Provide the [x, y] coordinate of the cell's center where the given text is located.  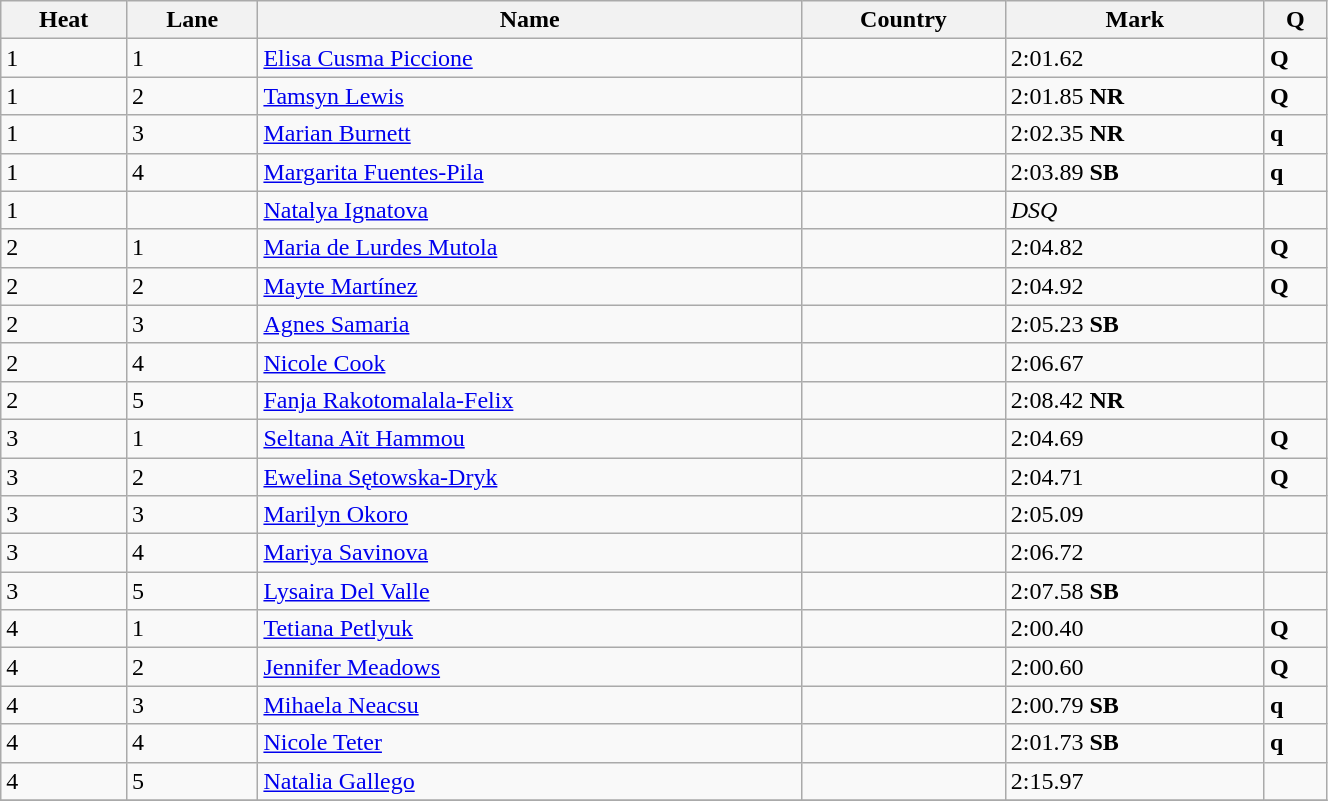
Maria de Lurdes Mutola [530, 248]
2:01.73 SB [1134, 743]
Country [904, 20]
2:04.92 [1134, 286]
Jennifer Meadows [530, 667]
2:01.85 NR [1134, 96]
Lane [192, 20]
2:15.97 [1134, 781]
Name [530, 20]
Nicole Cook [530, 362]
2:06.72 [1134, 553]
2:04.71 [1134, 477]
Natalia Gallego [530, 781]
Fanja Rakotomalala-Felix [530, 400]
2:01.62 [1134, 58]
Ewelina Sętowska-Dryk [530, 477]
Marilyn Okoro [530, 515]
Mariya Savinova [530, 553]
DSQ [1134, 210]
2:00.79 SB [1134, 705]
2:04.69 [1134, 438]
2:00.40 [1134, 629]
2:03.89 SB [1134, 172]
Marian Burnett [530, 134]
Mark [1134, 20]
Mihaela Neacsu [530, 705]
2:00.60 [1134, 667]
Margarita Fuentes-Pila [530, 172]
2:05.23 SB [1134, 324]
2:08.42 NR [1134, 400]
Natalya Ignatova [530, 210]
2:04.82 [1134, 248]
Tetiana Petlyuk [530, 629]
2:05.09 [1134, 515]
Nicole Teter [530, 743]
2:07.58 SB [1134, 591]
2:06.67 [1134, 362]
Elisa Cusma Piccione [530, 58]
2:02.35 NR [1134, 134]
Lysaira Del Valle [530, 591]
Heat [64, 20]
Mayte Martínez [530, 286]
Seltana Aït Hammou [530, 438]
Agnes Samaria [530, 324]
Tamsyn Lewis [530, 96]
